Provide the (X, Y) coordinate of the cell's center where the given text is located.  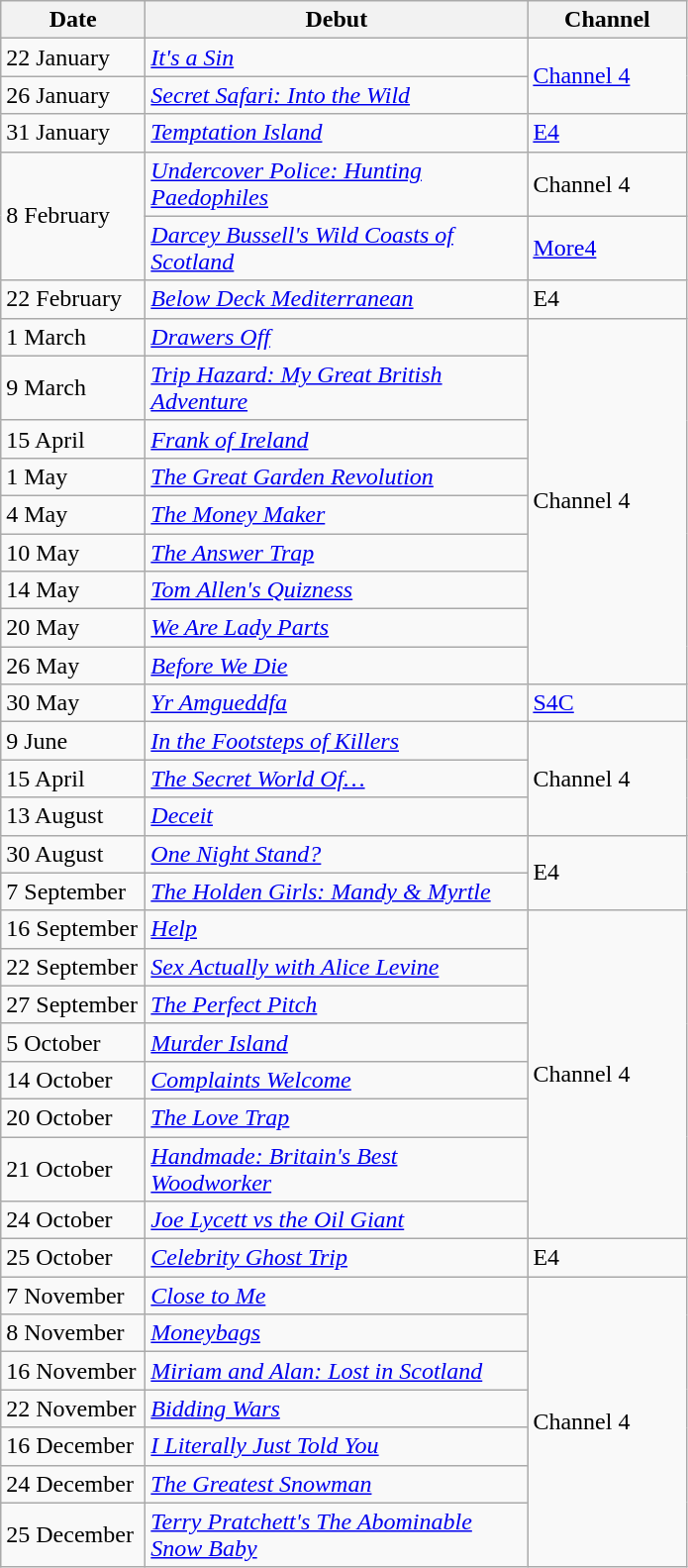
1 March (73, 337)
16 December (73, 1446)
16 September (73, 929)
Below Deck Mediterranean (337, 299)
9 June (73, 741)
7 September (73, 891)
Bidding Wars (337, 1409)
Complaints Welcome (337, 1080)
30 May (73, 703)
We Are Lady Parts (337, 628)
Frank of Ireland (337, 439)
24 October (73, 1220)
5 October (73, 1042)
Help (337, 929)
22 November (73, 1409)
31 January (73, 133)
20 May (73, 628)
25 December (73, 1535)
Sex Actually with Alice Levine (337, 967)
26 January (73, 95)
Celebrity Ghost Trip (337, 1258)
Terry Pratchett's The Abominable Snow Baby (337, 1535)
30 August (73, 854)
Temptation Island (337, 133)
Miriam and Alan: Lost in Scotland (337, 1371)
Moneybags (337, 1333)
26 May (73, 666)
25 October (73, 1258)
The Holden Girls: Mandy & Myrtle (337, 891)
14 May (73, 590)
16 November (73, 1371)
22 September (73, 967)
Deceit (337, 816)
Date (73, 20)
13 August (73, 816)
The Great Garden Revolution (337, 476)
Channel (608, 20)
Trip Hazard: My Great British Adventure (337, 388)
27 September (73, 1004)
9 March (73, 388)
22 February (73, 299)
4 May (73, 514)
Secret Safari: Into the Wild (337, 95)
20 October (73, 1117)
Close to Me (337, 1296)
One Night Stand? (337, 854)
Joe Lycett vs the Oil Giant (337, 1220)
The Money Maker (337, 514)
7 November (73, 1296)
24 December (73, 1484)
Yr Amgueddfa (337, 703)
I Literally Just Told You (337, 1446)
14 October (73, 1080)
S4C (608, 703)
8 November (73, 1333)
More4 (608, 248)
The Love Trap (337, 1117)
Debut (337, 20)
Drawers Off (337, 337)
Darcey Bussell's Wild Coasts of Scotland (337, 248)
Murder Island (337, 1042)
The Secret World Of… (337, 779)
Handmade: Britain's Best Woodworker (337, 1169)
The Answer Trap (337, 552)
1 May (73, 476)
Tom Allen's Quizness (337, 590)
21 October (73, 1169)
In the Footsteps of Killers (337, 741)
It's a Sin (337, 57)
8 February (73, 216)
22 January (73, 57)
10 May (73, 552)
Before We Die (337, 666)
Undercover Police: Hunting Paedophiles (337, 184)
The Greatest Snowman (337, 1484)
The Perfect Pitch (337, 1004)
